Output the [x, y] coordinate of the center of the cell containing the given text.  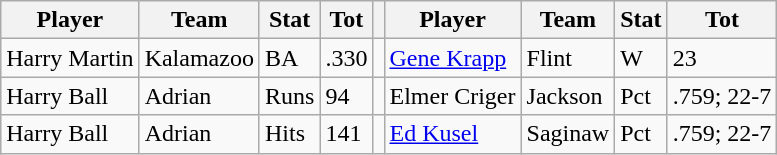
Ed Kusel [452, 134]
.330 [346, 58]
BA [289, 58]
Runs [289, 96]
Kalamazoo [199, 58]
Saginaw [568, 134]
94 [346, 96]
Elmer Criger [452, 96]
23 [722, 58]
Hits [289, 134]
Gene Krapp [452, 58]
Flint [568, 58]
W [641, 58]
141 [346, 134]
Harry Martin [70, 58]
Jackson [568, 96]
